Find where the given text appears and provide that cell's center as (x, y) coordinate. 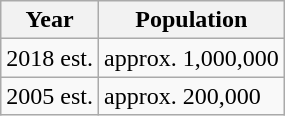
2018 est. (50, 58)
Year (50, 20)
approx. 1,000,000 (191, 58)
2005 est. (50, 96)
approx. 200,000 (191, 96)
Population (191, 20)
